Output the (X, Y) coordinate of the center of the cell containing the given text.  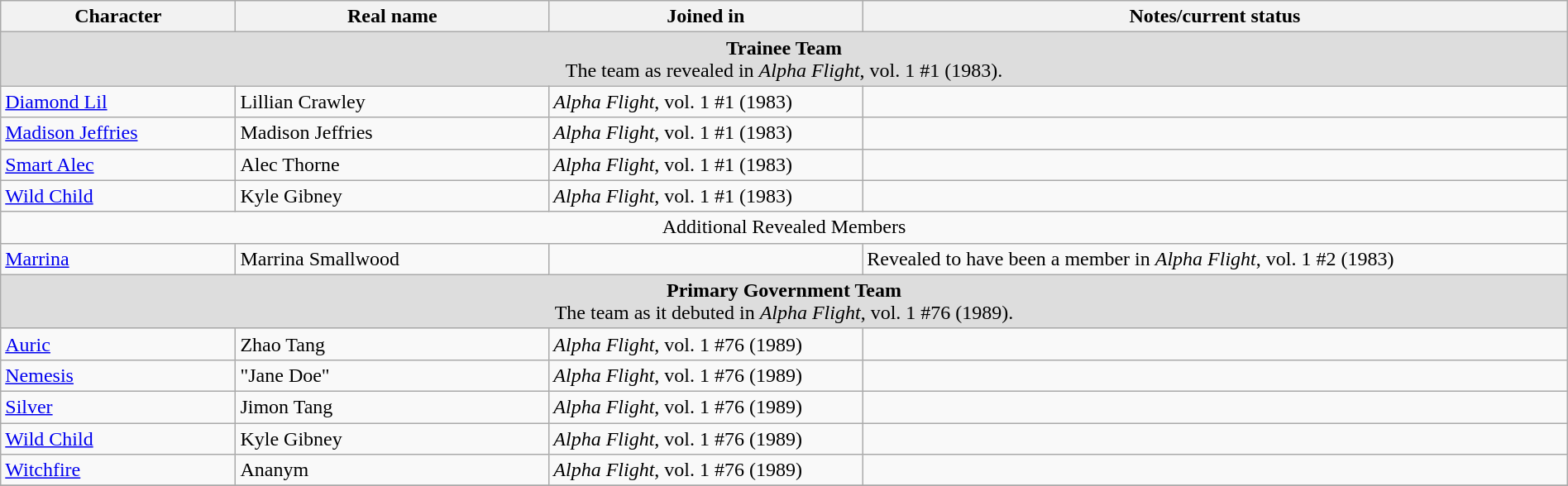
Auric (118, 344)
Marrina (118, 259)
"Jane Doe" (392, 375)
Ananym (392, 470)
Jimon Tang (392, 407)
Trainee TeamThe team as revealed in Alpha Flight, vol. 1 #1 (1983). (784, 60)
Notes/current status (1216, 17)
Nemesis (118, 375)
Real name (392, 17)
Silver (118, 407)
Lillian Crawley (392, 102)
Marrina Smallwood (392, 259)
Smart Alec (118, 164)
Revealed to have been a member in Alpha Flight, vol. 1 #2 (1983) (1216, 259)
Zhao Tang (392, 344)
Additional Revealed Members (784, 227)
Witchfire (118, 470)
Alec Thorne (392, 164)
Primary Government TeamThe team as it debuted in Alpha Flight, vol. 1 #76 (1989). (784, 301)
Joined in (706, 17)
Diamond Lil (118, 102)
Character (118, 17)
